Pinpoint the cell where the given text exists, returning its [x, y] midpoint coordinate. 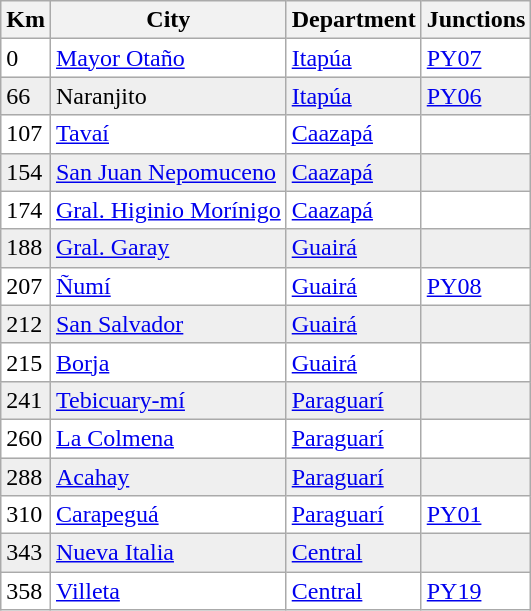
PY07 [476, 58]
Mayor Otaño [168, 58]
Tebicuary-mí [168, 400]
66 [26, 96]
Naranjito [168, 96]
154 [26, 172]
Km [26, 20]
215 [26, 362]
107 [26, 134]
Borja [168, 362]
241 [26, 400]
207 [26, 286]
La Colmena [168, 438]
Gral. Garay [168, 248]
Ñumí [168, 286]
Acahay [168, 477]
San Juan Nepomuceno [168, 172]
City [168, 20]
PY19 [476, 591]
174 [26, 210]
San Salvador [168, 324]
PY06 [476, 96]
Villeta [168, 591]
Gral. Higinio Morínigo [168, 210]
Department [354, 20]
288 [26, 477]
260 [26, 438]
Tavaí [168, 134]
358 [26, 591]
343 [26, 553]
Carapeguá [168, 515]
310 [26, 515]
188 [26, 248]
212 [26, 324]
PY08 [476, 286]
Nueva Italia [168, 553]
PY01 [476, 515]
0 [26, 58]
Junctions [476, 20]
